Search for the cell housing the specified text and yield its [x, y] center coordinate. 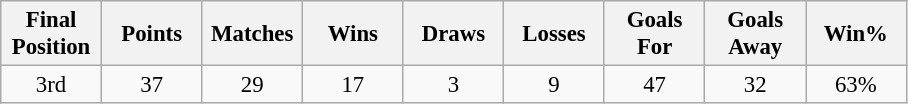
9 [554, 85]
32 [756, 85]
17 [354, 85]
Losses [554, 34]
Goals Away [756, 34]
3 [454, 85]
29 [252, 85]
Matches [252, 34]
Final Position [52, 34]
47 [654, 85]
Goals For [654, 34]
63% [856, 85]
Draws [454, 34]
3rd [52, 85]
Win% [856, 34]
Wins [354, 34]
Points [152, 34]
37 [152, 85]
